Return the (x, y) coordinate for the center point of the cell that contains the specified text.  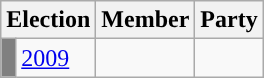
Member (146, 20)
Party (229, 20)
2009 (56, 58)
Election (48, 20)
